Capture the cell that displays the provided text and extract its (X, Y) central coordinate. 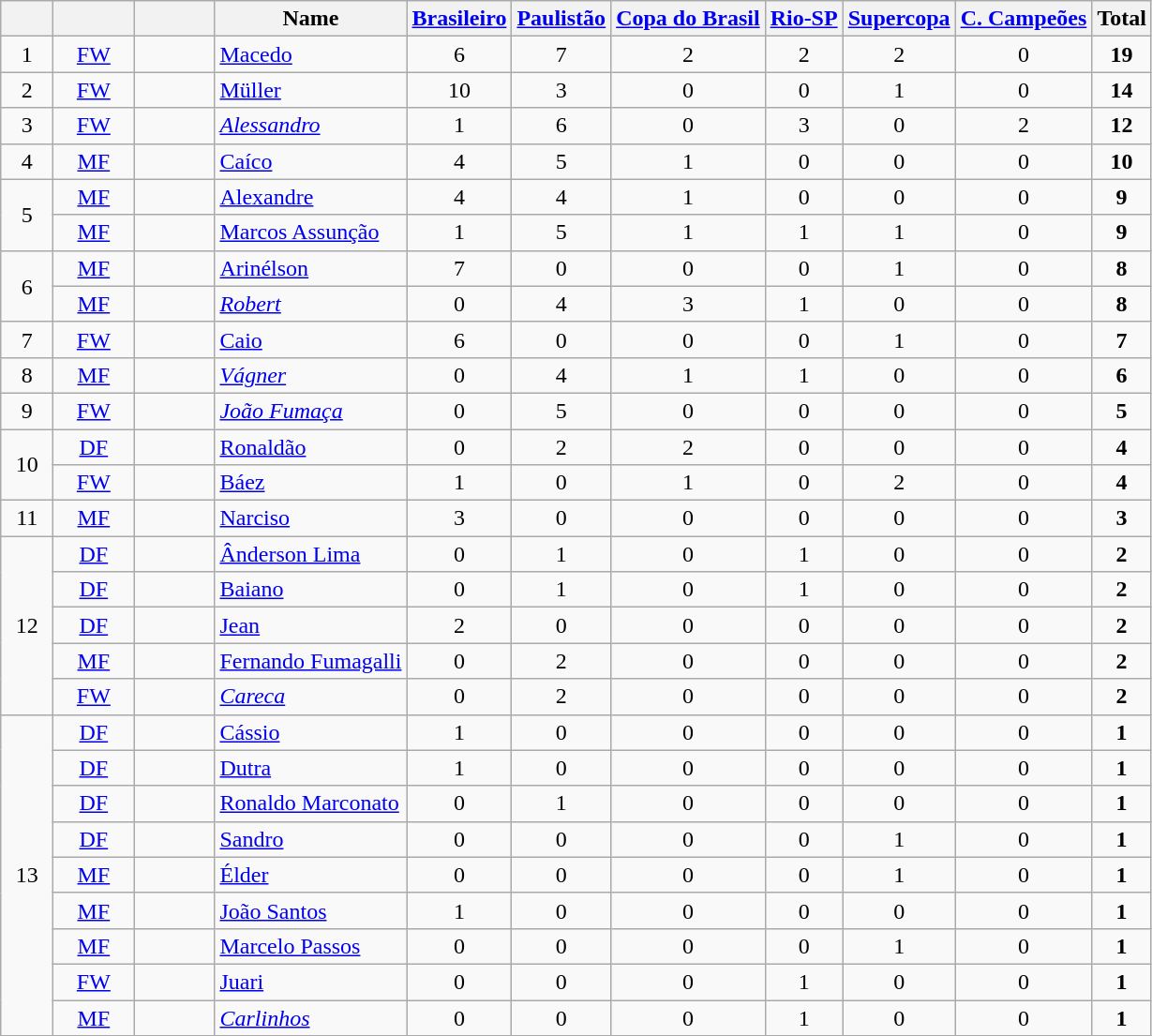
19 (1122, 54)
Báez (311, 483)
Ronaldão (311, 447)
Dutra (311, 768)
Name (311, 19)
Fernando Fumagalli (311, 661)
Paulistão (561, 19)
Marcelo Passos (311, 946)
Brasileiro (459, 19)
Rio-SP (804, 19)
C. Campeões (1024, 19)
Ronaldo Marconato (311, 803)
Macedo (311, 54)
Cássio (311, 732)
Caíco (311, 161)
13 (27, 876)
Baiano (311, 590)
Jean (311, 625)
Narciso (311, 518)
Copa do Brasil (688, 19)
Supercopa (899, 19)
Marcos Assunção (311, 233)
Robert (311, 304)
Caio (311, 339)
14 (1122, 90)
Élder (311, 875)
Sandro (311, 839)
Carlinhos (311, 1017)
Müller (311, 90)
11 (27, 518)
Vágner (311, 375)
Careca (311, 697)
Total (1122, 19)
Ânderson Lima (311, 554)
Juari (311, 982)
Alessandro (311, 126)
João Fumaça (311, 411)
Alexandre (311, 197)
João Santos (311, 910)
Arinélson (311, 268)
